For the text-containing cell, return its midpoint in (x, y) coordinate format. 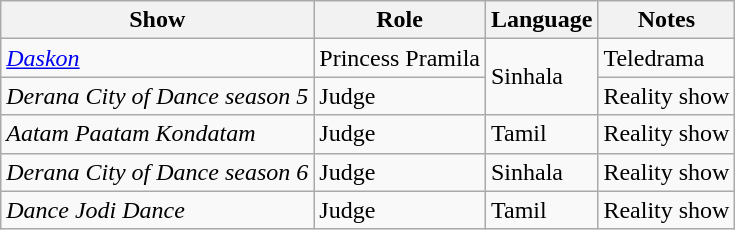
Dance Jodi Dance (158, 210)
Aatam Paatam Kondatam (158, 134)
Role (400, 20)
Princess Pramila (400, 58)
Derana City of Dance season 6 (158, 172)
Show (158, 20)
Daskon (158, 58)
Teledrama (666, 58)
Notes (666, 20)
Language (541, 20)
Derana City of Dance season 5 (158, 96)
